Extract the [X, Y] coordinate from the center of the cell holding the provided text.  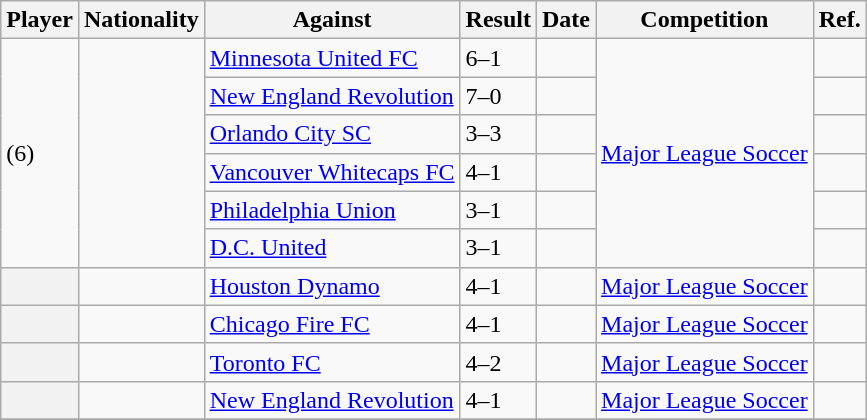
Date [566, 20]
7–0 [498, 96]
(6) [40, 153]
4–2 [498, 362]
Philadelphia Union [332, 210]
Against [332, 20]
Chicago Fire FC [332, 324]
3–3 [498, 134]
Vancouver Whitecaps FC [332, 172]
Houston Dynamo [332, 286]
6–1 [498, 58]
Orlando City SC [332, 134]
Player [40, 20]
Minnesota United FC [332, 58]
Toronto FC [332, 362]
Ref. [840, 20]
Competition [705, 20]
Nationality [141, 20]
D.C. United [332, 248]
Result [498, 20]
